Extract the (X, Y) coordinate from the center of the cell holding the provided text.  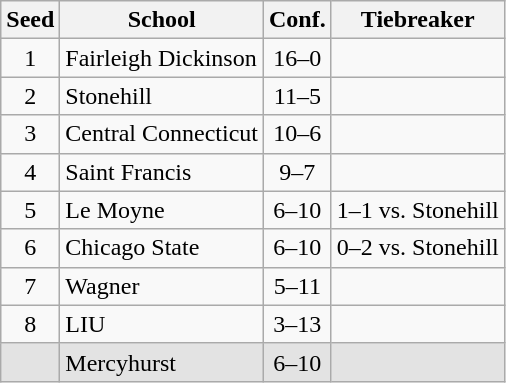
5 (30, 210)
1–1 vs. Stonehill (418, 210)
Seed (30, 20)
School (162, 20)
Tiebreaker (418, 20)
Mercyhurst (162, 362)
Central Connecticut (162, 134)
Wagner (162, 286)
Fairleigh Dickinson (162, 58)
9–7 (297, 172)
11–5 (297, 96)
10–6 (297, 134)
5–11 (297, 286)
1 (30, 58)
2 (30, 96)
4 (30, 172)
16–0 (297, 58)
Conf. (297, 20)
Saint Francis (162, 172)
3–13 (297, 324)
Chicago State (162, 248)
6 (30, 248)
LIU (162, 324)
0–2 vs. Stonehill (418, 248)
3 (30, 134)
Stonehill (162, 96)
Le Moyne (162, 210)
8 (30, 324)
7 (30, 286)
